Scan for the cell matching the given text and deliver its [X, Y] coordinate at center. 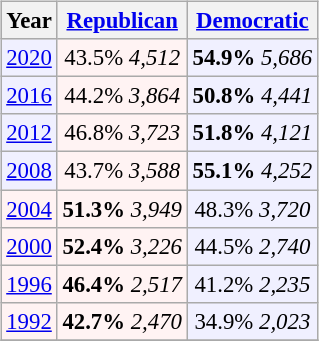
2020 [29, 58]
Republican [122, 21]
2012 [29, 133]
43.5% 4,512 [122, 58]
Democratic [252, 21]
46.4% 2,517 [122, 284]
1996 [29, 284]
1992 [29, 321]
41.2% 2,235 [252, 284]
43.7% 3,588 [122, 171]
51.3% 3,949 [122, 209]
2016 [29, 96]
2000 [29, 246]
34.9% 2,023 [252, 321]
44.5% 2,740 [252, 246]
55.1% 4,252 [252, 171]
46.8% 3,723 [122, 133]
2004 [29, 209]
48.3% 3,720 [252, 209]
54.9% 5,686 [252, 58]
Year [29, 21]
51.8% 4,121 [252, 133]
42.7% 2,470 [122, 321]
44.2% 3,864 [122, 96]
50.8% 4,441 [252, 96]
52.4% 3,226 [122, 246]
2008 [29, 171]
